Search for the cell housing the specified text and yield its (X, Y) center coordinate. 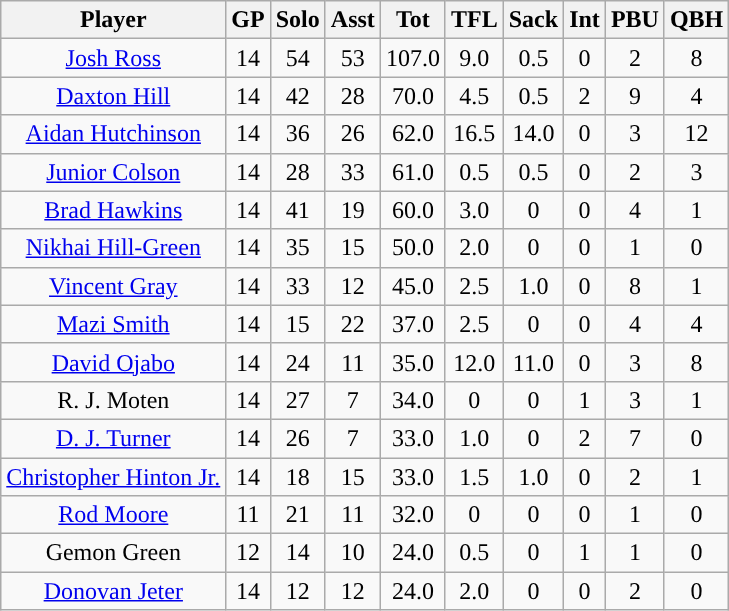
62.0 (412, 134)
R. J. Moten (114, 400)
50.0 (412, 248)
21 (298, 515)
D. J. Turner (114, 438)
1.5 (474, 477)
12.0 (474, 362)
Christopher Hinton Jr. (114, 477)
54 (298, 58)
Aidan Hutchinson (114, 134)
9.0 (474, 58)
Junior Colson (114, 172)
Vincent Gray (114, 286)
10 (352, 553)
24 (298, 362)
GP (248, 20)
45.0 (412, 286)
41 (298, 210)
Mazi Smith (114, 324)
Donovan Jeter (114, 591)
35 (298, 248)
107.0 (412, 58)
Int (585, 20)
32.0 (412, 515)
Daxton Hill (114, 96)
22 (352, 324)
53 (352, 58)
Josh Ross (114, 58)
36 (298, 134)
Nikhai Hill-Green (114, 248)
16.5 (474, 134)
David Ojabo (114, 362)
Tot (412, 20)
Asst (352, 20)
18 (298, 477)
70.0 (412, 96)
Gemon Green (114, 553)
Brad Hawkins (114, 210)
TFL (474, 20)
35.0 (412, 362)
27 (298, 400)
34.0 (412, 400)
PBU (634, 20)
Solo (298, 20)
4.5 (474, 96)
42 (298, 96)
3.0 (474, 210)
QBH (696, 20)
37.0 (412, 324)
Player (114, 20)
19 (352, 210)
Rod Moore (114, 515)
9 (634, 96)
60.0 (412, 210)
Sack (533, 20)
61.0 (412, 172)
11.0 (533, 362)
14.0 (533, 134)
